For the text-containing cell, return its midpoint in [x, y] coordinate format. 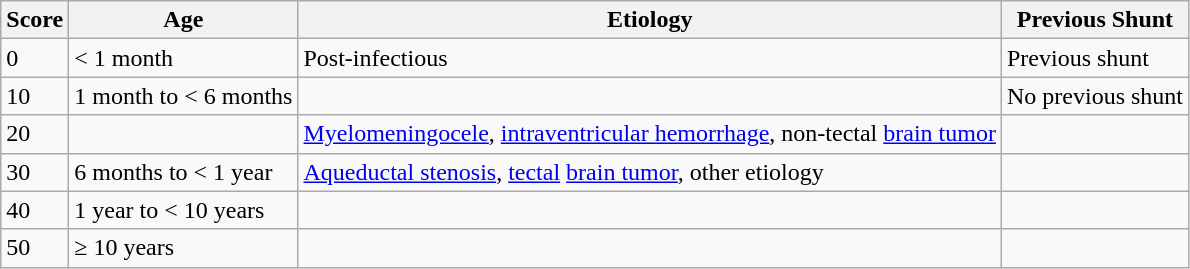
Myelomeningocele, intraventricular hemorrhage, non-tectal brain tumor [650, 134]
Post-infectious [650, 58]
1 year to < 10 years [184, 210]
≥ 10 years [184, 248]
Aqueductal stenosis, tectal brain tumor, other etiology [650, 172]
40 [35, 210]
30 [35, 172]
Previous Shunt [1094, 20]
No previous shunt [1094, 96]
Age [184, 20]
1 month to < 6 months [184, 96]
Score [35, 20]
6 months to < 1 year [184, 172]
50 [35, 248]
20 [35, 134]
Etiology [650, 20]
< 1 month [184, 58]
0 [35, 58]
10 [35, 96]
Previous shunt [1094, 58]
